For the text-containing cell, return its midpoint in [X, Y] coordinate format. 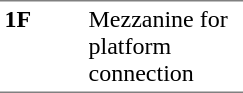
Mezzanine for platform connection [164, 46]
1F [42, 46]
